Return the [x, y] coordinate for the center point of the cell that contains the specified text.  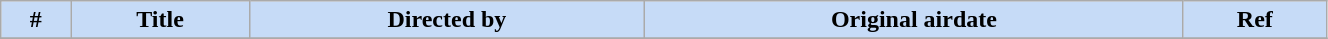
Original airdate [914, 20]
Directed by [446, 20]
Ref [1254, 20]
# [36, 20]
Title [160, 20]
